Scan for the cell matching the given text and deliver its [x, y] coordinate at center. 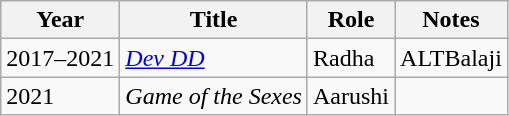
Aarushi [350, 96]
Title [214, 20]
Radha [350, 58]
Year [60, 20]
Game of the Sexes [214, 96]
Dev DD [214, 58]
Notes [452, 20]
2017–2021 [60, 58]
2021 [60, 96]
Role [350, 20]
ALTBalaji [452, 58]
